Determine the (x, y) coordinate at the center of the cell enclosing the given text.  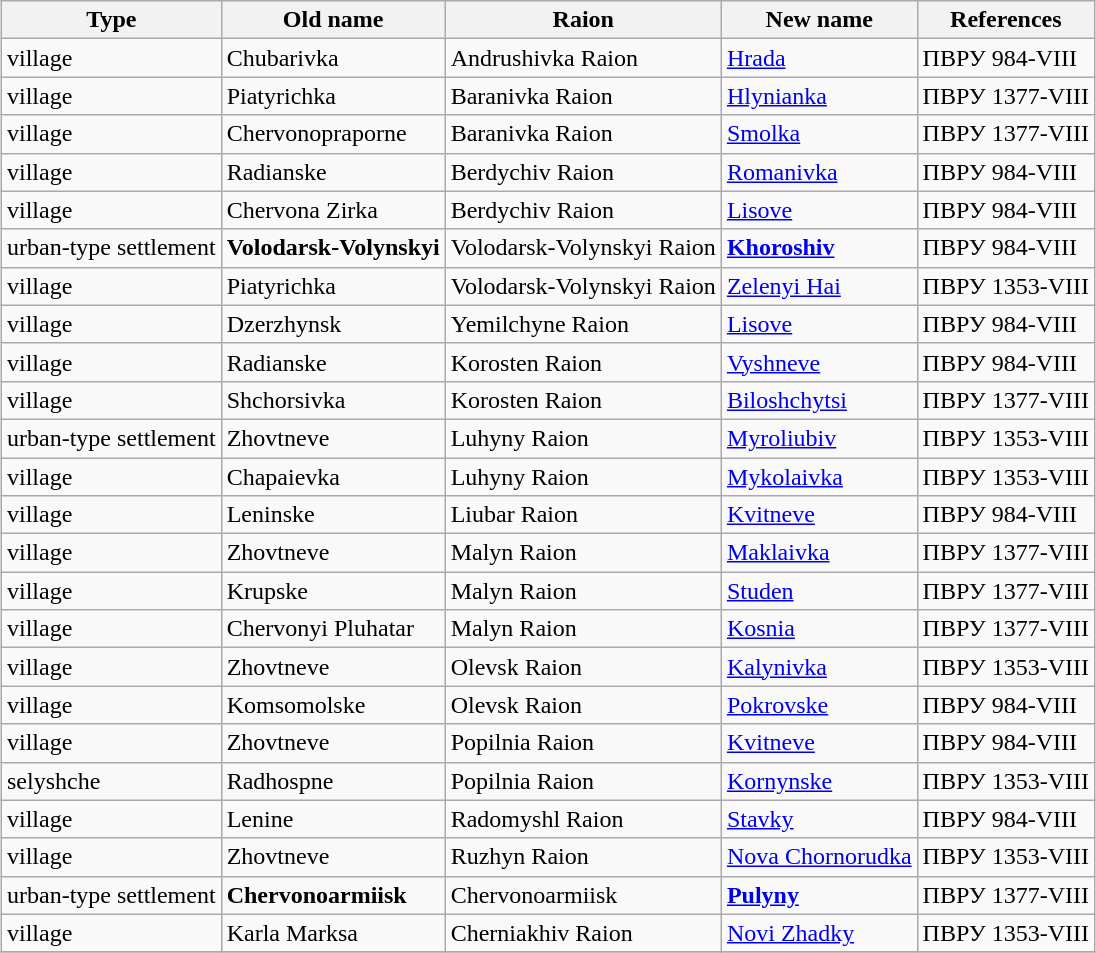
Vyshneve (819, 362)
Zelenyi Hai (819, 286)
Hrada (819, 58)
Karla Marksa (333, 933)
Pokrovske (819, 705)
Kornynske (819, 781)
Pulyny (819, 895)
Radhospne (333, 781)
Smolka (819, 134)
selyshche (111, 781)
Liubar Raion (583, 515)
Novi Zhadky (819, 933)
Chapaievka (333, 477)
Nova Chornorudka (819, 857)
Radomyshl Raion (583, 819)
Chubarivka (333, 58)
Kalynivka (819, 667)
Krupske (333, 591)
Myroliubiv (819, 438)
Dzerzhynsk (333, 324)
Romanivka (819, 172)
Studen (819, 591)
Andrushivka Raion (583, 58)
Khoroshiv (819, 248)
Kosnia (819, 629)
Shchorsivka (333, 400)
Komsomolske (333, 705)
New name (819, 20)
Lenine (333, 819)
Chervonopraporne (333, 134)
Yemilchyne Raion (583, 324)
Volodarsk-Volynskyi (333, 248)
Maklaivka (819, 553)
Leninske (333, 515)
Chervona Zirka (333, 210)
References (1006, 20)
Ruzhyn Raion (583, 857)
Type (111, 20)
Chervonyi Pluhatar (333, 629)
Biloshchytsi (819, 400)
Stavky (819, 819)
Old name (333, 20)
Mykolaivka (819, 477)
Raion (583, 20)
Cherniakhiv Raion (583, 933)
Hlynianka (819, 96)
